Detect which cell encompasses the target text, then output its [x, y] center coordinate. 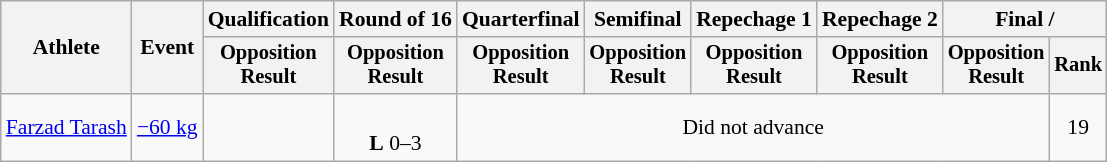
Event [168, 48]
Final / [1025, 19]
19 [1078, 128]
Rank [1078, 66]
Round of 16 [396, 19]
Repechage 2 [880, 19]
−60 kg [168, 128]
Farzad Tarash [66, 128]
Did not advance [753, 128]
Semifinal [638, 19]
Quarterfinal [521, 19]
L 0–3 [396, 128]
Qualification [268, 19]
Athlete [66, 48]
Repechage 1 [754, 19]
